Return (x, y) of the center of cell containing provided text 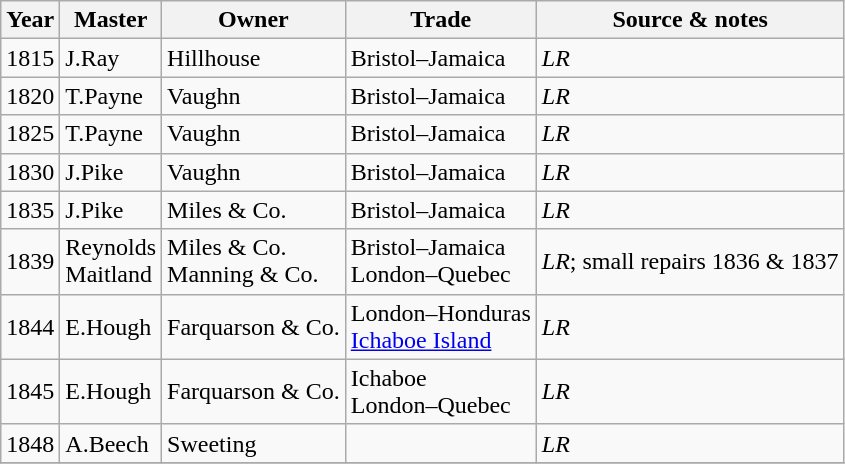
Bristol–JamaicaLondon–Quebec (440, 262)
A.Beech (111, 443)
J.Ray (111, 58)
Sweeting (254, 443)
Miles & Co. (254, 210)
1844 (30, 326)
London–HondurasIchaboe Island (440, 326)
1825 (30, 134)
1830 (30, 172)
Year (30, 20)
Hillhouse (254, 58)
IchaboeLondon–Quebec (440, 392)
Master (111, 20)
1835 (30, 210)
LR; small repairs 1836 & 1837 (690, 262)
Owner (254, 20)
ReynoldsMaitland (111, 262)
Source & notes (690, 20)
1820 (30, 96)
1848 (30, 443)
1815 (30, 58)
1839 (30, 262)
Trade (440, 20)
Miles & Co.Manning & Co. (254, 262)
1845 (30, 392)
